Pinpoint the cell where the given text exists, returning its [x, y] midpoint coordinate. 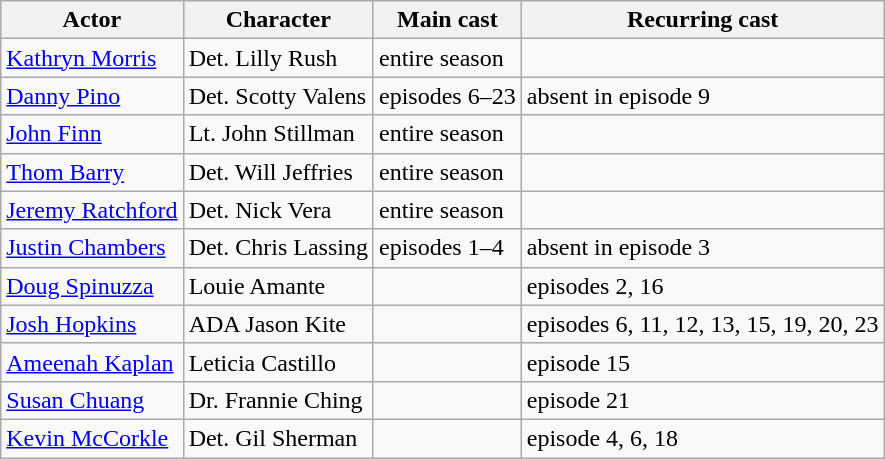
Det. Gil Sherman [278, 438]
Recurring cast [702, 20]
Thom Barry [92, 172]
Character [278, 20]
Danny Pino [92, 96]
episodes 6–23 [447, 96]
episode 21 [702, 400]
Det. Lilly Rush [278, 58]
Jeremy Ratchford [92, 210]
episodes 1–4 [447, 248]
Actor [92, 20]
Josh Hopkins [92, 324]
absent in episode 9 [702, 96]
episodes 2, 16 [702, 286]
absent in episode 3 [702, 248]
Dr. Frannie Ching [278, 400]
episode 4, 6, 18 [702, 438]
episode 15 [702, 362]
Doug Spinuzza [92, 286]
Lt. John Stillman [278, 134]
episodes 6, 11, 12, 13, 15, 19, 20, 23 [702, 324]
Ameenah Kaplan [92, 362]
Det. Chris Lassing [278, 248]
Justin Chambers [92, 248]
ADA Jason Kite [278, 324]
Kathryn Morris [92, 58]
Det. Nick Vera [278, 210]
Det. Will Jeffries [278, 172]
Leticia Castillo [278, 362]
Susan Chuang [92, 400]
Louie Amante [278, 286]
Main cast [447, 20]
Kevin McCorkle [92, 438]
John Finn [92, 134]
Det. Scotty Valens [278, 96]
